Locate the cell with the specified text and output its [x, y] center coordinate. 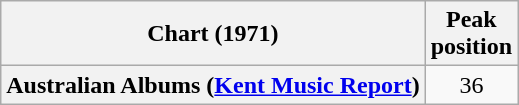
Chart (1971) [213, 34]
Peakposition [471, 34]
Australian Albums (Kent Music Report) [213, 85]
36 [471, 85]
